For the text-containing cell, return its midpoint in (X, Y) coordinate format. 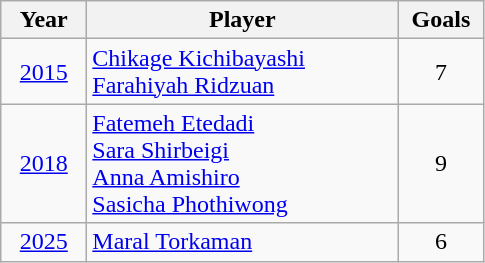
7 (441, 72)
Year (44, 20)
Player (242, 20)
2018 (44, 164)
Goals (441, 20)
Chikage Kichibayashi Farahiyah Ridzuan (242, 72)
Fatemeh Etedadi Sara Shirbeigi Anna Amishiro Sasicha Phothiwong (242, 164)
2015 (44, 72)
2025 (44, 242)
Maral Torkaman (242, 242)
9 (441, 164)
6 (441, 242)
